Output the [X, Y] coordinate of the center of the cell containing the given text.  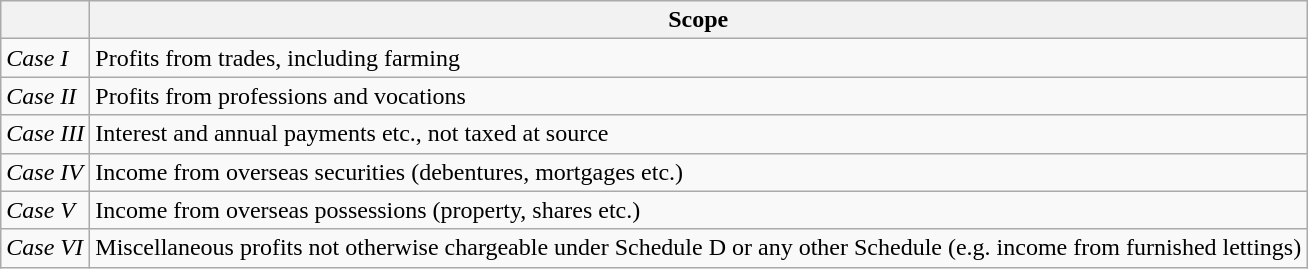
Case III [46, 134]
Income from overseas possessions (property, shares etc.) [698, 210]
Income from overseas securities (debentures, mortgages etc.) [698, 172]
Interest and annual payments etc., not taxed at source [698, 134]
Profits from trades, including farming [698, 58]
Case V [46, 210]
Miscellaneous profits not otherwise chargeable under Schedule D or any other Schedule (e.g. income from furnished lettings) [698, 248]
Profits from professions and vocations [698, 96]
Case VI [46, 248]
Scope [698, 20]
Case II [46, 96]
Case IV [46, 172]
Case I [46, 58]
